Search for the cell housing the specified text and yield its [x, y] center coordinate. 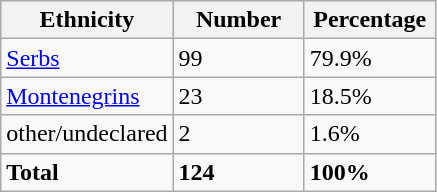
1.6% [370, 134]
other/undeclared [87, 134]
79.9% [370, 58]
Serbs [87, 58]
Ethnicity [87, 20]
Number [238, 20]
124 [238, 172]
23 [238, 96]
Percentage [370, 20]
Montenegrins [87, 96]
2 [238, 134]
100% [370, 172]
18.5% [370, 96]
99 [238, 58]
Total [87, 172]
